Return the [x, y] coordinate for the center point of the cell that contains the specified text.  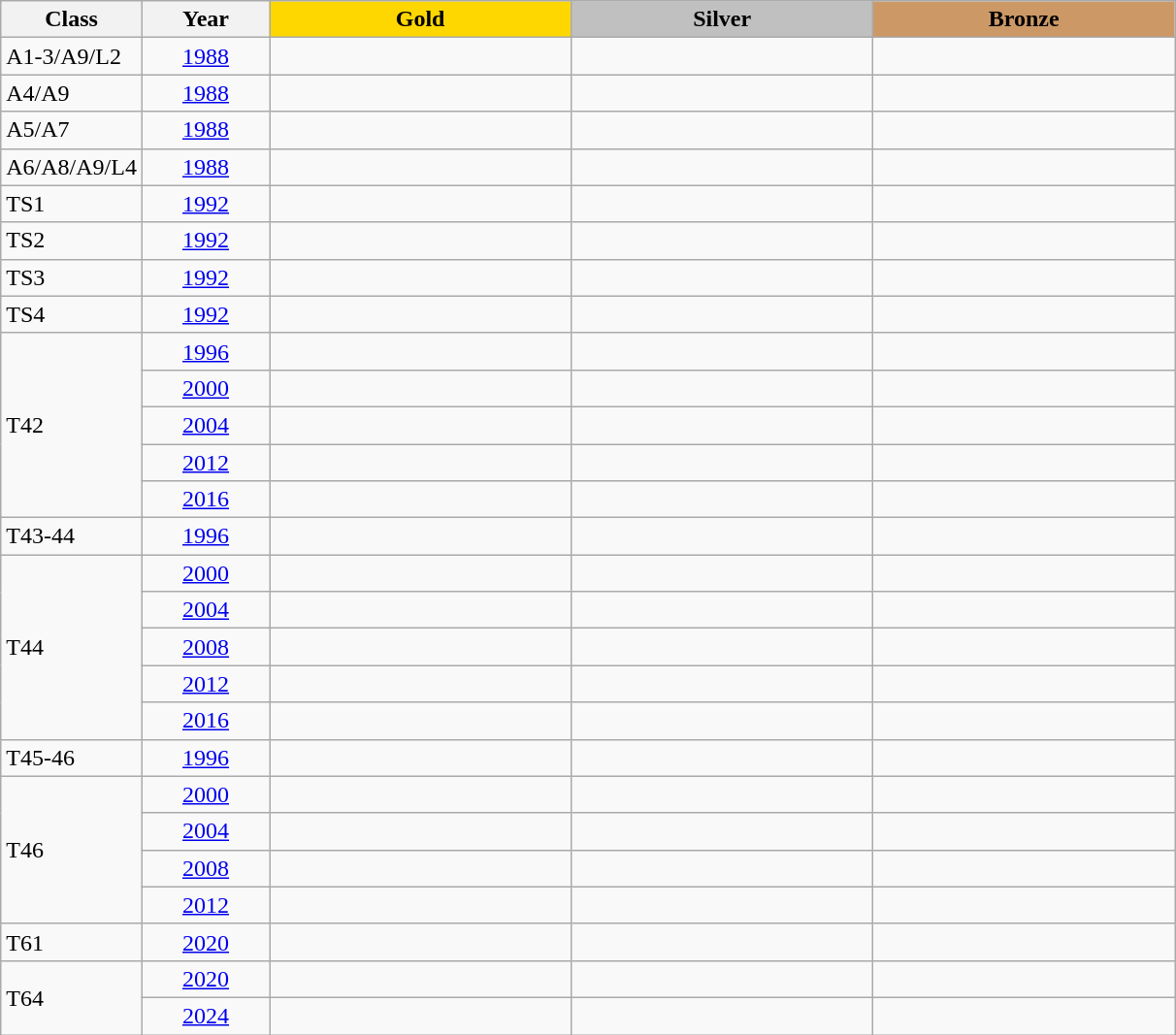
Gold [421, 19]
T43-44 [72, 536]
A5/A7 [72, 130]
TS2 [72, 241]
A4/A9 [72, 93]
TS4 [72, 314]
Bronze [1025, 19]
TS1 [72, 204]
T64 [72, 997]
T45-46 [72, 758]
T61 [72, 942]
T46 [72, 850]
T44 [72, 647]
Class [72, 19]
TS3 [72, 277]
T42 [72, 425]
A1-3/A9/L2 [72, 56]
Silver [722, 19]
Year [206, 19]
2024 [206, 1016]
A6/A8/A9/L4 [72, 167]
